Detect which cell encompasses the target text, then output its [X, Y] center coordinate. 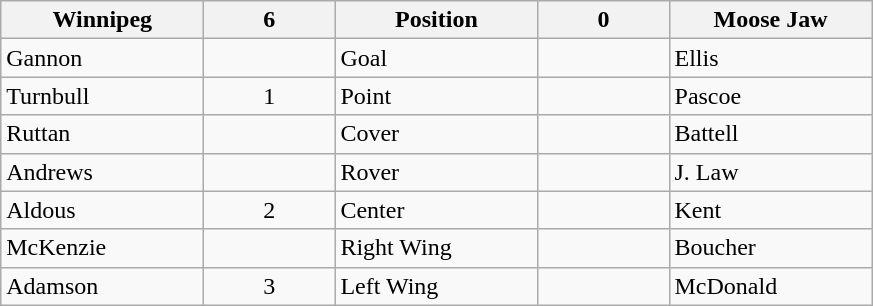
Battell [770, 134]
2 [270, 210]
6 [270, 20]
Aldous [102, 210]
Andrews [102, 172]
Turnbull [102, 96]
Pascoe [770, 96]
Cover [436, 134]
Adamson [102, 286]
0 [604, 20]
McKenzie [102, 248]
Rover [436, 172]
Right Wing [436, 248]
J. Law [770, 172]
Ruttan [102, 134]
Gannon [102, 58]
Center [436, 210]
Kent [770, 210]
Boucher [770, 248]
Moose Jaw [770, 20]
Ellis [770, 58]
Position [436, 20]
Left Wing [436, 286]
McDonald [770, 286]
Winnipeg [102, 20]
1 [270, 96]
Goal [436, 58]
Point [436, 96]
3 [270, 286]
